Provide the [x, y] coordinate of the cell's center where the given text is located.  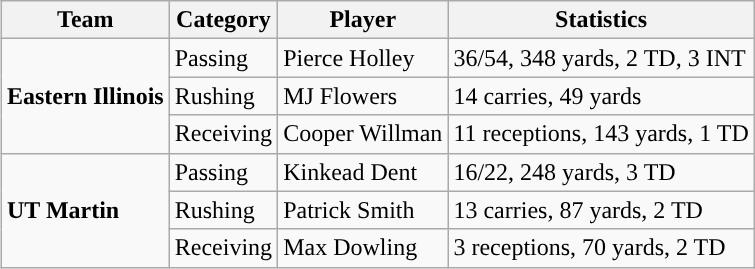
UT Martin [85, 210]
Eastern Illinois [85, 96]
16/22, 248 yards, 3 TD [601, 172]
3 receptions, 70 yards, 2 TD [601, 248]
Pierce Holley [363, 58]
Cooper Willman [363, 134]
Statistics [601, 20]
11 receptions, 143 yards, 1 TD [601, 134]
MJ Flowers [363, 96]
Patrick Smith [363, 210]
Max Dowling [363, 248]
Team [85, 20]
36/54, 348 yards, 2 TD, 3 INT [601, 58]
13 carries, 87 yards, 2 TD [601, 210]
Kinkead Dent [363, 172]
Category [223, 20]
14 carries, 49 yards [601, 96]
Player [363, 20]
